For the text-containing cell, return its midpoint in [x, y] coordinate format. 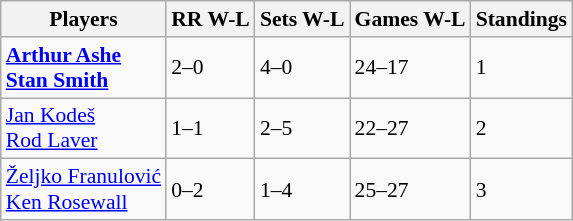
Željko Franulović Ken Rosewall [84, 190]
Sets W-L [302, 19]
Arthur Ashe Stan Smith [84, 68]
25–27 [410, 190]
2 [522, 128]
Games W-L [410, 19]
0–2 [210, 190]
RR W-L [210, 19]
2–5 [302, 128]
1–1 [210, 128]
1 [522, 68]
1–4 [302, 190]
Jan Kodeš Rod Laver [84, 128]
24–17 [410, 68]
Players [84, 19]
3 [522, 190]
22–27 [410, 128]
Standings [522, 19]
4–0 [302, 68]
2–0 [210, 68]
